Search for the cell housing the specified text and yield its [X, Y] center coordinate. 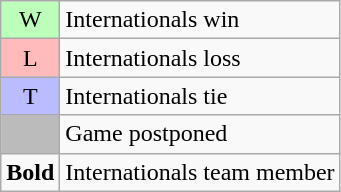
Bold [30, 172]
L [30, 58]
Internationals tie [200, 96]
T [30, 96]
Internationals team member [200, 172]
Game postponed [200, 134]
Internationals win [200, 20]
W [30, 20]
Internationals loss [200, 58]
